Extract the [X, Y] coordinate from the center of the cell holding the provided text.  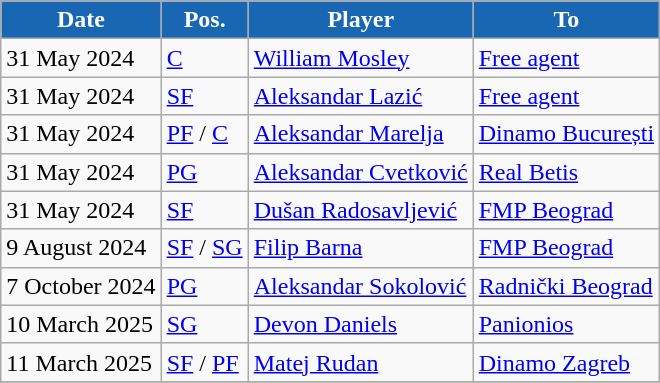
Devon Daniels [360, 324]
Radnički Beograd [566, 286]
Real Betis [566, 172]
Dušan Radosavljević [360, 210]
Dinamo București [566, 134]
Aleksandar Cvetković [360, 172]
SF / PF [204, 362]
Aleksandar Marelja [360, 134]
Pos. [204, 20]
C [204, 58]
Aleksandar Sokolović [360, 286]
Aleksandar Lazić [360, 96]
Panionios [566, 324]
Dinamo Zagreb [566, 362]
Filip Barna [360, 248]
To [566, 20]
William Mosley [360, 58]
Date [81, 20]
Matej Rudan [360, 362]
PF / C [204, 134]
7 October 2024 [81, 286]
SF / SG [204, 248]
9 August 2024 [81, 248]
Player [360, 20]
SG [204, 324]
10 March 2025 [81, 324]
11 March 2025 [81, 362]
